Pinpoint the cell where the given text exists, returning its (x, y) midpoint coordinate. 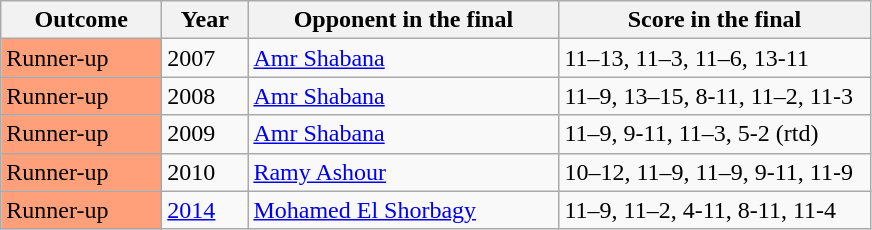
10–12, 11–9, 11–9, 9-11, 11-9 (714, 172)
Opponent in the final (404, 20)
Mohamed El Shorbagy (404, 210)
11–9, 9-11, 11–3, 5-2 (rtd) (714, 134)
2008 (205, 96)
Outcome (82, 20)
2014 (205, 210)
Score in the final (714, 20)
2010 (205, 172)
2009 (205, 134)
Year (205, 20)
11–9, 13–15, 8-11, 11–2, 11-3 (714, 96)
11–9, 11–2, 4-11, 8-11, 11-4 (714, 210)
Ramy Ashour (404, 172)
2007 (205, 58)
11–13, 11–3, 11–6, 13-11 (714, 58)
